Identify which cell holds the provided text, then report its (x, y) central coordinate. 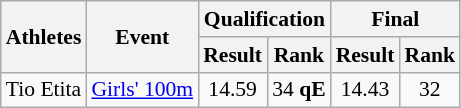
Athletes (44, 36)
Qualification (264, 19)
Event (142, 36)
Final (396, 19)
34 qE (299, 90)
Tio Etita (44, 90)
14.43 (366, 90)
32 (430, 90)
Girls' 100m (142, 90)
14.59 (232, 90)
